From the cell containing the given text, extract its center point as [X, Y] coordinate. 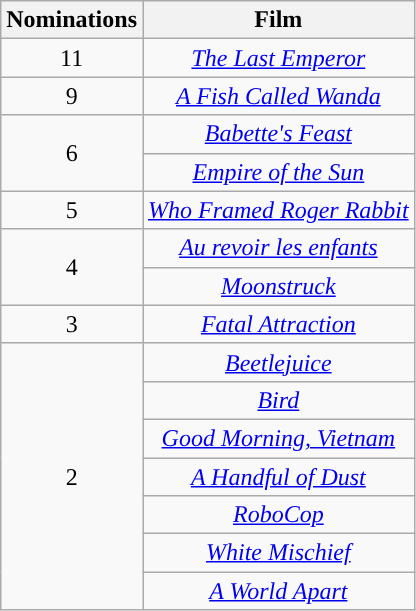
The Last Emperor [278, 58]
6 [72, 153]
Empire of the Sun [278, 172]
2 [72, 476]
Who Framed Roger Rabbit [278, 210]
RoboCop [278, 515]
11 [72, 58]
4 [72, 267]
Au revoir les enfants [278, 248]
Beetlejuice [278, 362]
Nominations [72, 20]
A World Apart [278, 591]
9 [72, 96]
A Handful of Dust [278, 477]
White Mischief [278, 553]
Moonstruck [278, 286]
3 [72, 324]
Bird [278, 400]
Film [278, 20]
Fatal Attraction [278, 324]
Babette's Feast [278, 134]
5 [72, 210]
A Fish Called Wanda [278, 96]
Good Morning, Vietnam [278, 438]
